Identify which cell holds the provided text, then report its [x, y] central coordinate. 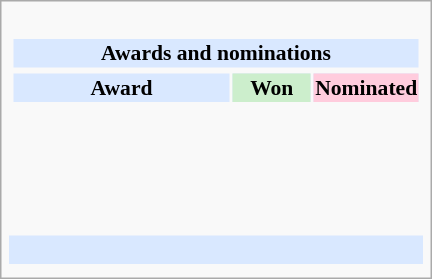
Award [121, 87]
Won [272, 87]
Awards and nominations Award Won Nominated [216, 121]
Nominated [366, 87]
Awards and nominations [216, 53]
